Extract the [X, Y] coordinate from the center of the cell holding the provided text.  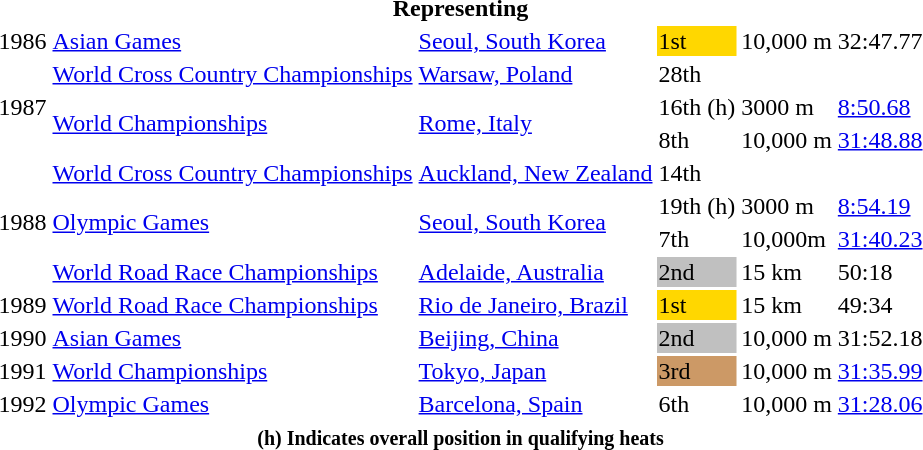
Adelaide, Australia [536, 272]
19th (h) [697, 206]
8th [697, 140]
Rio de Janeiro, Brazil [536, 305]
16th (h) [697, 107]
Barcelona, Spain [536, 404]
Beijing, China [536, 338]
28th [697, 74]
7th [697, 239]
14th [697, 173]
Rome, Italy [536, 124]
6th [697, 404]
Tokyo, Japan [536, 371]
Auckland, New Zealand [536, 173]
10,000m [787, 239]
3rd [697, 371]
Warsaw, Poland [536, 74]
